Output the (X, Y) coordinate of the center of the cell containing the given text.  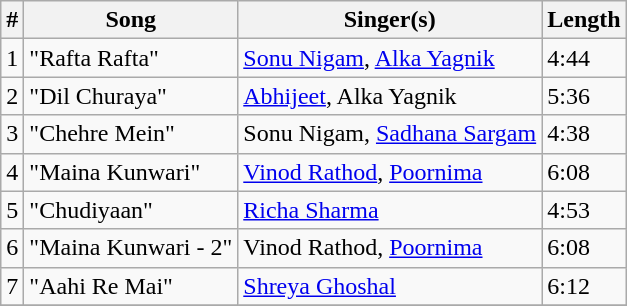
4:38 (584, 134)
"Rafta Rafta" (131, 58)
Sonu Nigam, Alka Yagnik (390, 58)
"Maina Kunwari - 2" (131, 248)
3 (12, 134)
Singer(s) (390, 20)
Shreya Ghoshal (390, 286)
"Chudiyaan" (131, 210)
4:53 (584, 210)
7 (12, 286)
"Chehre Mein" (131, 134)
5 (12, 210)
"Aahi Re Mai" (131, 286)
Length (584, 20)
Sonu Nigam, Sadhana Sargam (390, 134)
4 (12, 172)
"Dil Churaya" (131, 96)
6:12 (584, 286)
2 (12, 96)
1 (12, 58)
6 (12, 248)
5:36 (584, 96)
# (12, 20)
Abhijeet, Alka Yagnik (390, 96)
4:44 (584, 58)
Song (131, 20)
Richa Sharma (390, 210)
"Maina Kunwari" (131, 172)
